For the text-containing cell, return its midpoint in (X, Y) coordinate format. 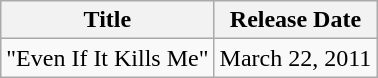
"Even If It Kills Me" (108, 58)
March 22, 2011 (296, 58)
Release Date (296, 20)
Title (108, 20)
